Locate the cell with the specified text and output its [x, y] center coordinate. 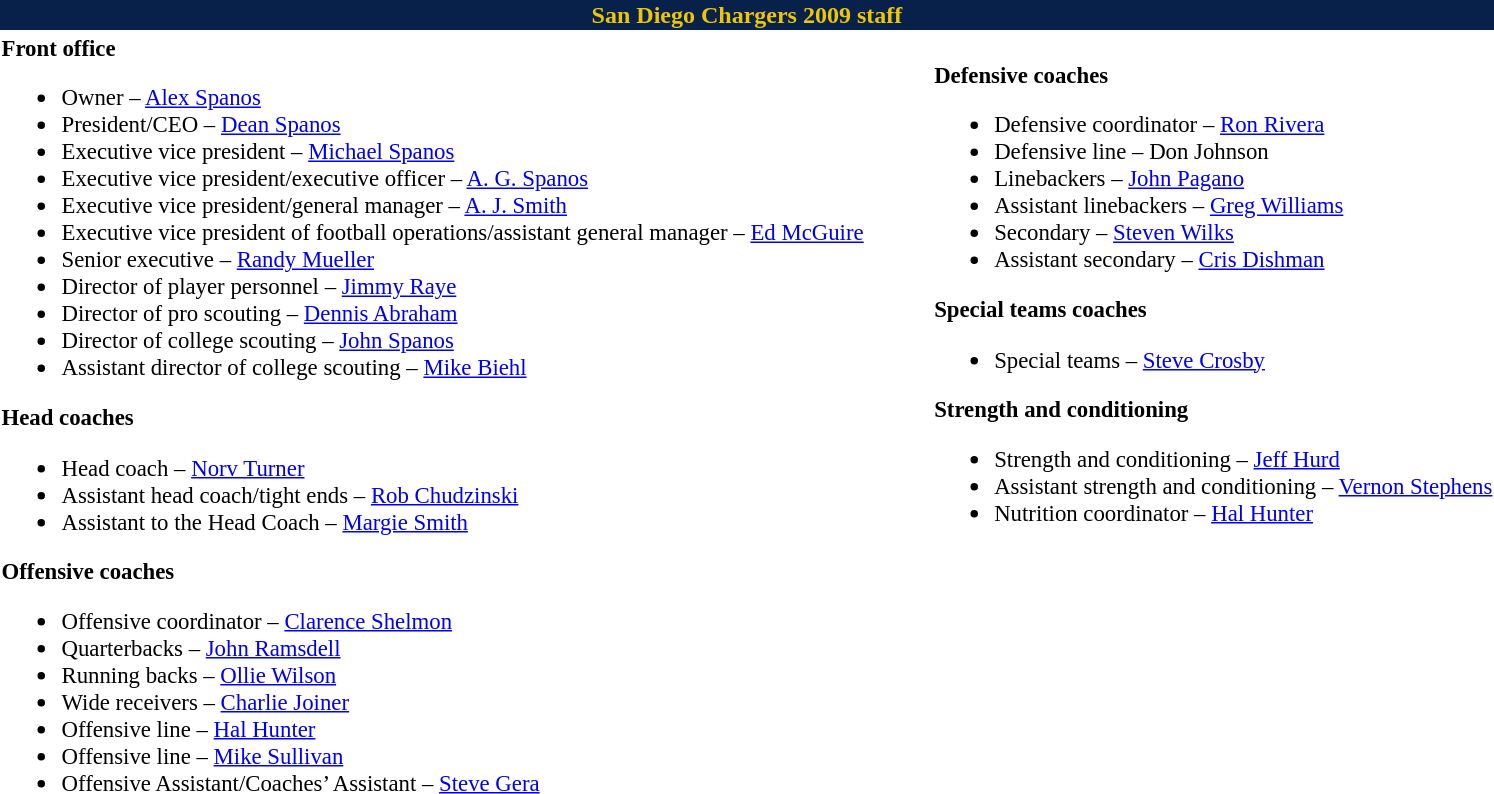
San Diego Chargers 2009 staff [747, 15]
